Detect which cell encompasses the target text, then output its [x, y] center coordinate. 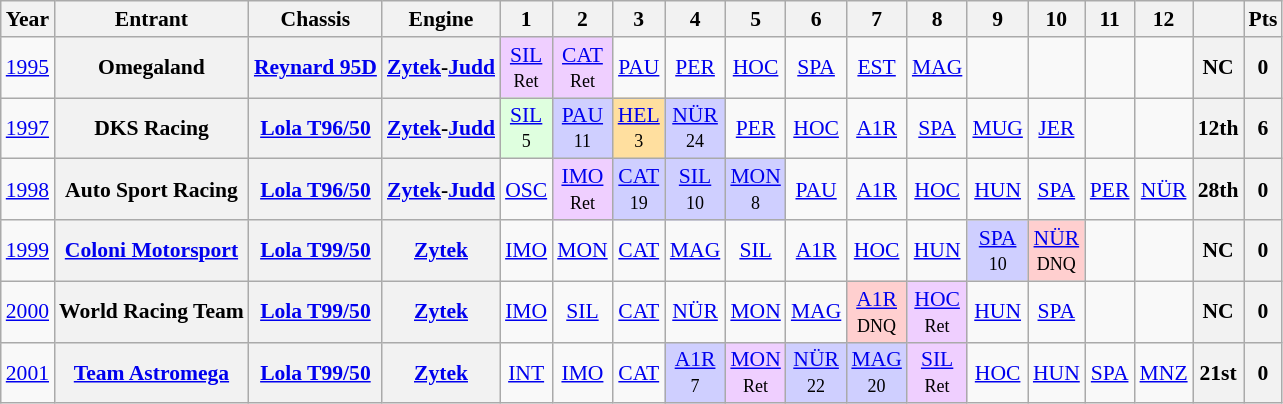
HEL3 [639, 128]
Year [28, 19]
Entrant [152, 19]
MON8 [756, 190]
28th [1218, 190]
World Racing Team [152, 312]
CATRet [582, 68]
5 [756, 19]
7 [876, 19]
2000 [28, 312]
21st [1218, 372]
CAT19 [639, 190]
MAG20 [876, 372]
Chassis [316, 19]
NÜRDNQ [1056, 250]
11 [1110, 19]
2 [582, 19]
Pts [1264, 19]
8 [938, 19]
A1RDNQ [876, 312]
MONRet [756, 372]
1999 [28, 250]
10 [1056, 19]
EST [876, 68]
9 [998, 19]
DKS Racing [152, 128]
NÜR22 [816, 372]
Engine [441, 19]
NÜR24 [696, 128]
Omegaland [152, 68]
IMORet [582, 190]
4 [696, 19]
1997 [28, 128]
Coloni Motorsport [152, 250]
3 [639, 19]
SIL5 [526, 128]
2001 [28, 372]
1998 [28, 190]
INT [526, 372]
1995 [28, 68]
PAU11 [582, 128]
SIL10 [696, 190]
12th [1218, 128]
MNZ [1164, 372]
1 [526, 19]
SPA10 [998, 250]
Team Astromega [152, 372]
12 [1164, 19]
A1R7 [696, 372]
JER [1056, 128]
Reynard 95D [316, 68]
HOCRet [938, 312]
MUG [998, 128]
OSC [526, 190]
Auto Sport Racing [152, 190]
